Find where the given text appears and provide that cell's center as (X, Y) coordinate. 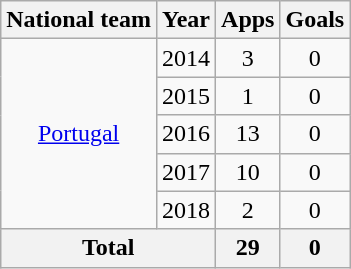
2018 (186, 210)
Portugal (79, 134)
13 (248, 134)
Total (108, 248)
Apps (248, 20)
2014 (186, 58)
National team (79, 20)
2017 (186, 172)
1 (248, 96)
10 (248, 172)
3 (248, 58)
2016 (186, 134)
Year (186, 20)
29 (248, 248)
Goals (315, 20)
2 (248, 210)
2015 (186, 96)
